For the text-containing cell, return its midpoint in [X, Y] coordinate format. 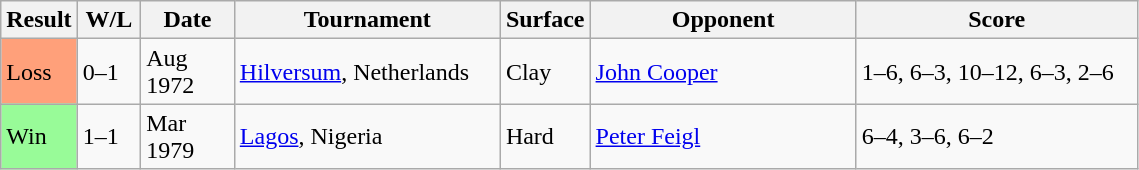
Mar 1979 [188, 136]
W/L [109, 20]
Score [996, 20]
Tournament [367, 20]
Opponent [723, 20]
Win [39, 136]
Surface [545, 20]
Hilversum, Netherlands [367, 72]
0–1 [109, 72]
1–1 [109, 136]
Peter Feigl [723, 136]
6–4, 3–6, 6–2 [996, 136]
Lagos, Nigeria [367, 136]
Clay [545, 72]
Aug 1972 [188, 72]
Hard [545, 136]
John Cooper [723, 72]
1–6, 6–3, 10–12, 6–3, 2–6 [996, 72]
Loss [39, 72]
Result [39, 20]
Date [188, 20]
